Scan for the cell matching the given text and deliver its [x, y] coordinate at center. 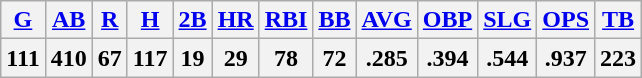
.544 [508, 58]
.394 [447, 58]
410 [68, 58]
G [23, 20]
BB [334, 20]
SLG [508, 20]
H [150, 20]
117 [150, 58]
AVG [386, 20]
OPS [566, 20]
R [110, 20]
72 [334, 58]
.285 [386, 58]
67 [110, 58]
2B [192, 20]
OBP [447, 20]
19 [192, 58]
223 [618, 58]
29 [236, 58]
AB [68, 20]
.937 [566, 58]
TB [618, 20]
HR [236, 20]
111 [23, 58]
78 [286, 58]
RBI [286, 20]
